Return the [X, Y] coordinate for the center point of the cell that contains the specified text.  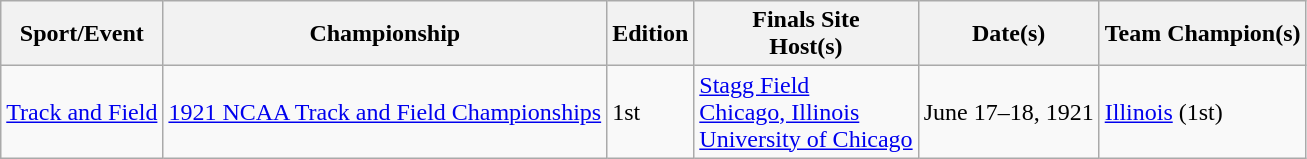
Date(s) [1008, 34]
Edition [650, 34]
Sport/Event [82, 34]
Illinois (1st) [1202, 112]
Championship [385, 34]
June 17–18, 1921 [1008, 112]
1st [650, 112]
Track and Field [82, 112]
Team Champion(s) [1202, 34]
1921 NCAA Track and Field Championships [385, 112]
Stagg FieldChicago, IllinoisUniversity of Chicago [806, 112]
Finals SiteHost(s) [806, 34]
